Output the (x, y) coordinate of the center of the cell containing the given text.  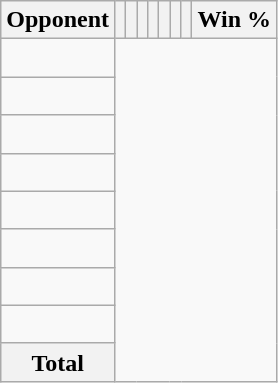
Total (58, 362)
Win % (234, 20)
Opponent (58, 20)
